Capture the cell that displays the provided text and extract its [x, y] central coordinate. 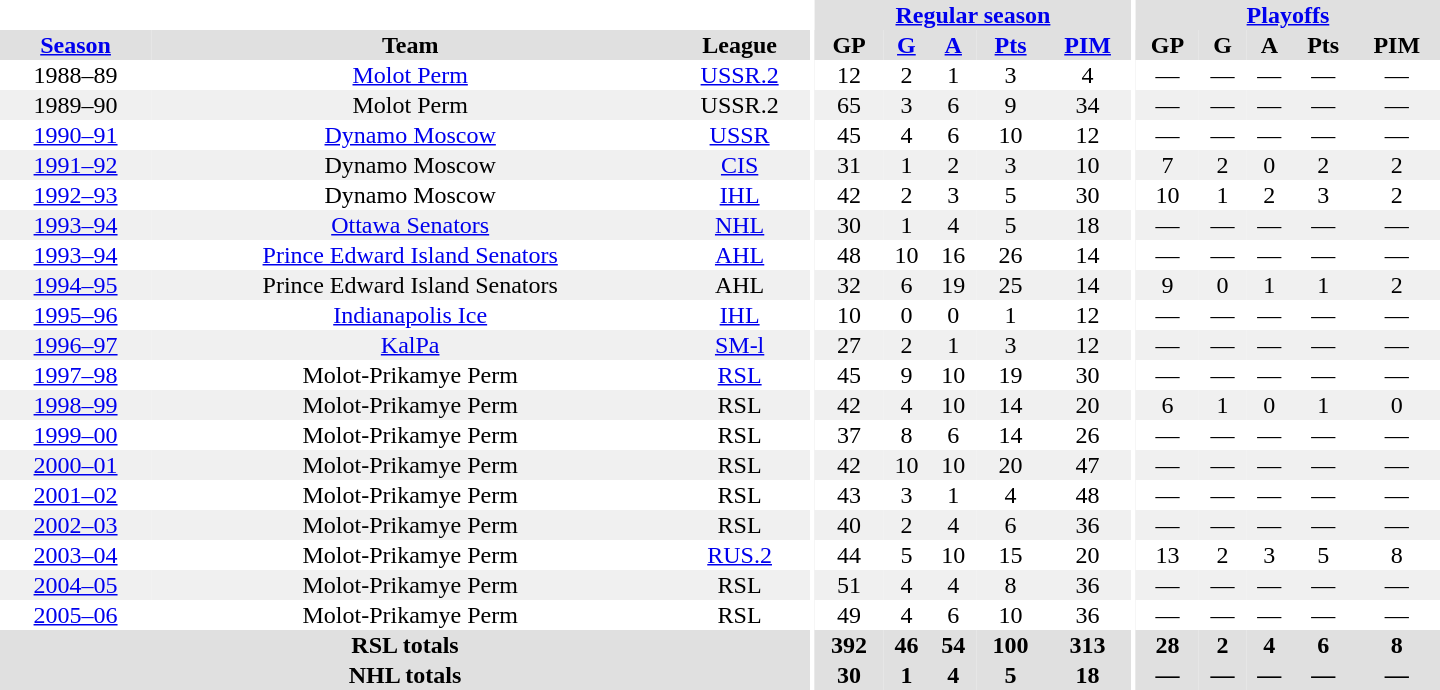
USSR [740, 135]
25 [1011, 285]
40 [849, 525]
NHL [740, 225]
Team [410, 45]
1988–89 [76, 75]
16 [954, 255]
Indianapolis Ice [410, 315]
1996–97 [76, 345]
31 [849, 165]
313 [1087, 645]
2000–01 [76, 465]
1997–98 [76, 375]
27 [849, 345]
15 [1011, 555]
1995–96 [76, 315]
2004–05 [76, 585]
37 [849, 435]
47 [1087, 465]
100 [1011, 645]
1999–00 [76, 435]
28 [1168, 645]
1994–95 [76, 285]
RSL totals [405, 645]
1991–92 [76, 165]
1992–93 [76, 195]
SM-l [740, 345]
49 [849, 615]
2001–02 [76, 495]
1990–91 [76, 135]
Ottawa Senators [410, 225]
392 [849, 645]
7 [1168, 165]
2005–06 [76, 615]
43 [849, 495]
CIS [740, 165]
13 [1168, 555]
32 [849, 285]
46 [906, 645]
League [740, 45]
RUS.2 [740, 555]
65 [849, 105]
NHL totals [405, 675]
Season [76, 45]
KalPa [410, 345]
1998–99 [76, 405]
2003–04 [76, 555]
54 [954, 645]
34 [1087, 105]
44 [849, 555]
Playoffs [1288, 15]
1989–90 [76, 105]
Regular season [973, 15]
51 [849, 585]
2002–03 [76, 525]
